From the cell containing the given text, extract its center point as [X, Y] coordinate. 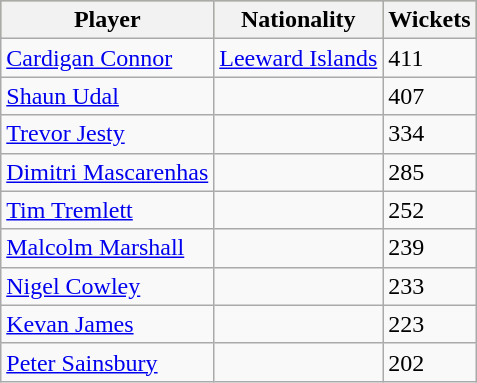
334 [430, 134]
Nationality [298, 20]
Wickets [430, 20]
Nigel Cowley [108, 286]
223 [430, 324]
407 [430, 96]
233 [430, 286]
411 [430, 58]
Malcolm Marshall [108, 248]
Tim Tremlett [108, 210]
Dimitri Mascarenhas [108, 172]
Player [108, 20]
285 [430, 172]
Kevan James [108, 324]
239 [430, 248]
Peter Sainsbury [108, 362]
202 [430, 362]
252 [430, 210]
Cardigan Connor [108, 58]
Leeward Islands [298, 58]
Trevor Jesty [108, 134]
Shaun Udal [108, 96]
